Extract the [x, y] coordinate from the center of the cell holding the provided text.  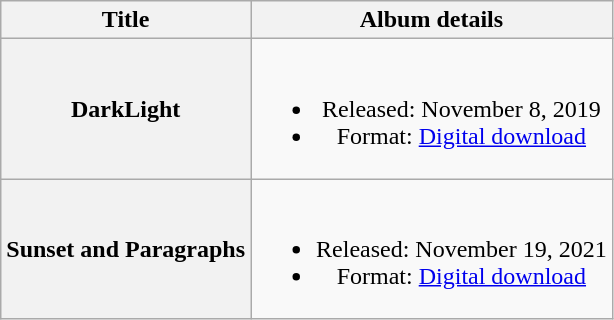
Title [126, 20]
Sunset and Paragraphs [126, 249]
Released: November 19, 2021Format: Digital download [432, 249]
Released: November 8, 2019Format: Digital download [432, 109]
Album details [432, 20]
DarkLight [126, 109]
